Find where the given text appears and provide that cell's center as [x, y] coordinate. 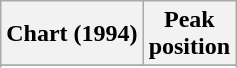
Peakposition [189, 34]
Chart (1994) [72, 34]
